Find where the given text appears and provide that cell's center as (X, Y) coordinate. 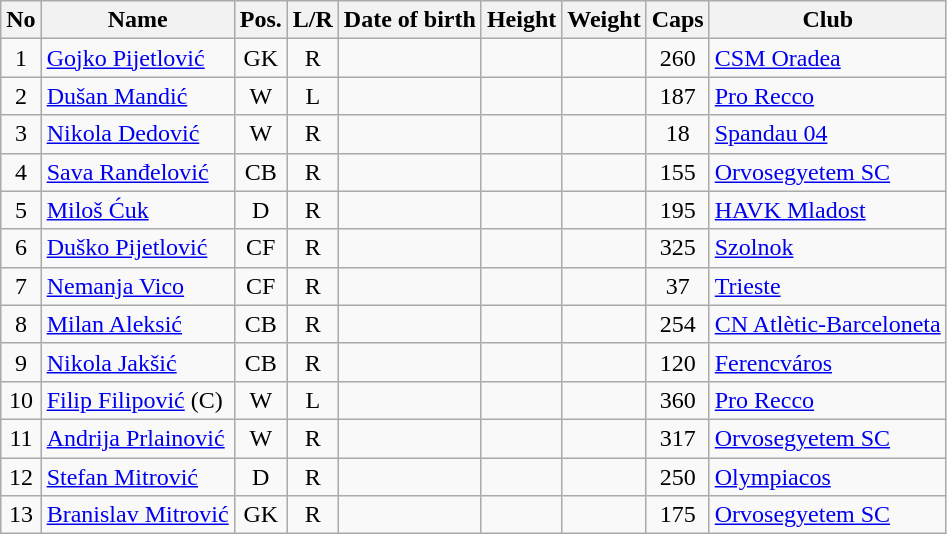
9 (21, 362)
Pos. (260, 20)
Nikola Jakšić (138, 362)
10 (21, 400)
Trieste (828, 286)
Olympiacos (828, 477)
11 (21, 438)
HAVK Mladost (828, 210)
250 (678, 477)
Miloš Ćuk (138, 210)
Nikola Dedović (138, 134)
Dušan Mandić (138, 96)
360 (678, 400)
37 (678, 286)
Height (521, 20)
Date of birth (410, 20)
254 (678, 324)
3 (21, 134)
Weight (604, 20)
No (21, 20)
175 (678, 515)
1 (21, 58)
260 (678, 58)
Gojko Pijetlović (138, 58)
13 (21, 515)
4 (21, 172)
18 (678, 134)
Name (138, 20)
Milan Aleksić (138, 324)
Club (828, 20)
Filip Filipović (C) (138, 400)
Szolnok (828, 248)
2 (21, 96)
CSM Oradea (828, 58)
Spandau 04 (828, 134)
12 (21, 477)
Branislav Mitrović (138, 515)
195 (678, 210)
8 (21, 324)
Ferencváros (828, 362)
7 (21, 286)
L/R (312, 20)
187 (678, 96)
Duško Pijetlović (138, 248)
120 (678, 362)
5 (21, 210)
155 (678, 172)
Sava Ranđelović (138, 172)
Nemanja Vico (138, 286)
317 (678, 438)
6 (21, 248)
CN Atlètic-Barceloneta (828, 324)
Caps (678, 20)
Andrija Prlainović (138, 438)
Stefan Mitrović (138, 477)
325 (678, 248)
